Capture the cell that displays the provided text and extract its (x, y) central coordinate. 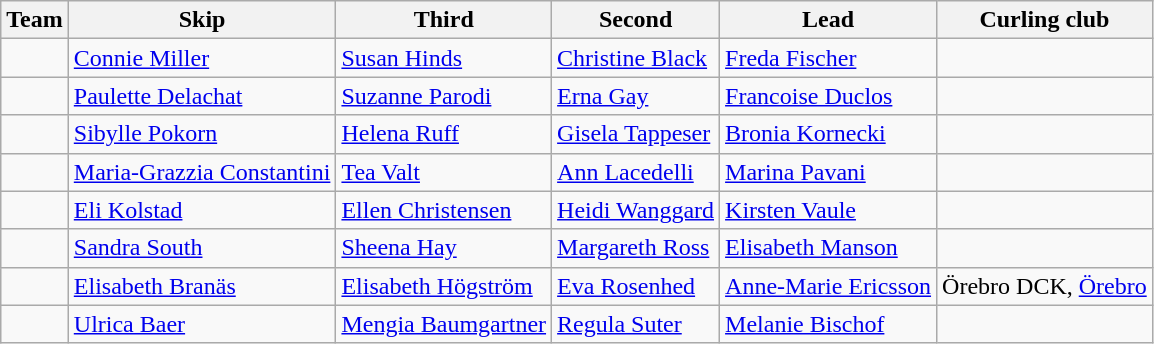
Sheena Hay (444, 248)
Connie Miller (202, 58)
Sibylle Pokorn (202, 134)
Paulette Delachat (202, 96)
Elisabeth Branäs (202, 286)
Heidi Wanggard (636, 210)
Third (444, 20)
Tea Valt (444, 172)
Maria-Grazzia Constantini (202, 172)
Eli Kolstad (202, 210)
Regula Suter (636, 324)
Ulrica Baer (202, 324)
Gisela Tappeser (636, 134)
Team (35, 20)
Sandra South (202, 248)
Mengia Baumgartner (444, 324)
Ellen Christensen (444, 210)
Bronia Kornecki (828, 134)
Eva Rosenhed (636, 286)
Susan Hinds (444, 58)
Anne-Marie Ericsson (828, 286)
Elisabeth Manson (828, 248)
Helena Ruff (444, 134)
Skip (202, 20)
Curling club (1045, 20)
Ann Lacedelli (636, 172)
Margareth Ross (636, 248)
Kirsten Vaule (828, 210)
Elisabeth Högström (444, 286)
Melanie Bischof (828, 324)
Erna Gay (636, 96)
Freda Fischer (828, 58)
Marina Pavani (828, 172)
Suzanne Parodi (444, 96)
Lead (828, 20)
Örebro DCK, Örebro (1045, 286)
Christine Black (636, 58)
Francoise Duclos (828, 96)
Second (636, 20)
